Determine the [x, y] coordinate at the center of the cell enclosing the given text.  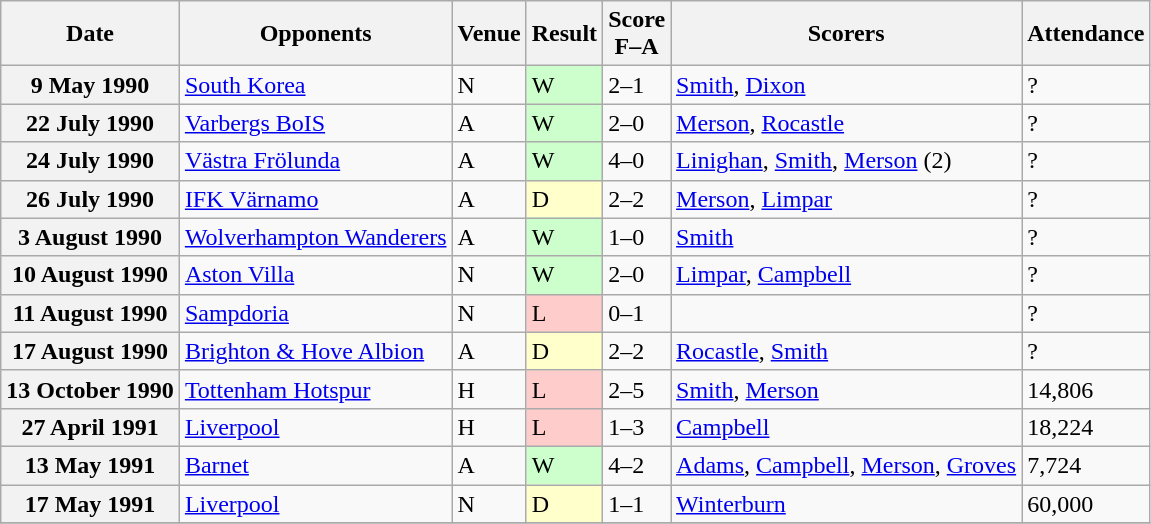
Merson, Rocastle [846, 123]
Linighan, Smith, Merson (2) [846, 161]
Smith [846, 237]
4–2 [637, 465]
26 July 1990 [90, 199]
3 August 1990 [90, 237]
Venue [489, 34]
1–3 [637, 427]
Result [564, 34]
2–1 [637, 85]
1–0 [637, 237]
Scorers [846, 34]
11 August 1990 [90, 313]
Västra Frölunda [316, 161]
13 October 1990 [90, 389]
IFK Värnamo [316, 199]
Brighton & Hove Albion [316, 351]
2–5 [637, 389]
18,224 [1086, 427]
Adams, Campbell, Merson, Groves [846, 465]
1–1 [637, 503]
14,806 [1086, 389]
Rocastle, Smith [846, 351]
Aston Villa [316, 275]
17 August 1990 [90, 351]
4–0 [637, 161]
Merson, Limpar [846, 199]
Smith, Dixon [846, 85]
Campbell [846, 427]
Sampdoria [316, 313]
22 July 1990 [90, 123]
9 May 1990 [90, 85]
Date [90, 34]
Wolverhampton Wanderers [316, 237]
Limpar, Campbell [846, 275]
Attendance [1086, 34]
10 August 1990 [90, 275]
24 July 1990 [90, 161]
Varbergs BoIS [316, 123]
0–1 [637, 313]
13 May 1991 [90, 465]
17 May 1991 [90, 503]
Winterburn [846, 503]
27 April 1991 [90, 427]
Tottenham Hotspur [316, 389]
Smith, Merson [846, 389]
60,000 [1086, 503]
ScoreF–A [637, 34]
7,724 [1086, 465]
South Korea [316, 85]
Barnet [316, 465]
Opponents [316, 34]
